Identify which cell holds the provided text, then report its [x, y] central coordinate. 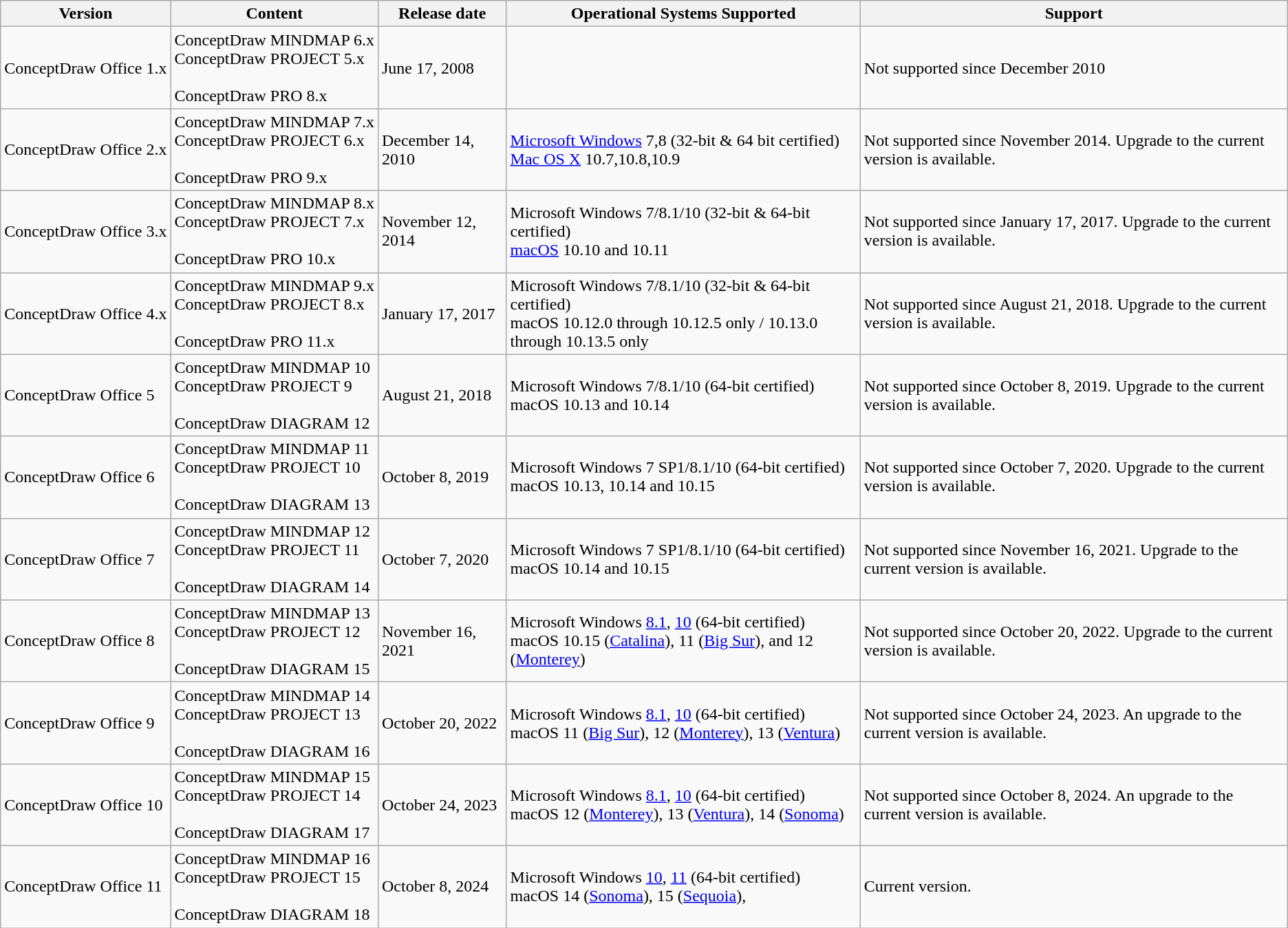
ConceptDraw Office 10 [85, 805]
Not supported since October 24, 2023. An upgrade to the current version is available. [1073, 722]
ConceptDraw MINDMAP 15ConceptDraw PROJECT 14ConceptDraw DIAGRAM 17 [274, 805]
Not supported since November 16, 2021. Upgrade to the current version is available. [1073, 559]
August 21, 2018 [442, 395]
ConceptDraw Office 11 [85, 886]
Not supported since October 7, 2020. Upgrade to the current version is available. [1073, 477]
ConceptDraw MINDMAP 11ConceptDraw PROJECT 10ConceptDraw DIAGRAM 13 [274, 477]
Content [274, 14]
ConceptDraw Office 2.x [85, 150]
ConceptDraw Office 8 [85, 641]
Microsoft Windows 8.1, 10 (64-bit certified)macOS 11 (Big Sur), 12 (Monterey), 13 (Ventura) [683, 722]
Microsoft Windows 8.1, 10 (64-bit certified)macOS 10.15 (Catalina), 11 (Big Sur), and 12 (Monterey) [683, 641]
Microsoft Windows 10, 11 (64-bit certified)macOS 14 (Sonoma), 15 (Sequoia), [683, 886]
Current version. [1073, 886]
January 17, 2017 [442, 314]
Microsoft Windows 8.1, 10 (64-bit certified)macOS 12 (Monterey), 13 (Ventura), 14 (Sonoma) [683, 805]
ConceptDraw MINDMAP 8.xConceptDraw PROJECT 7.xConceptDraw PRO 10.x [274, 231]
ConceptDraw Office 1.x [85, 67]
October 20, 2022 [442, 722]
ConceptDraw Office 3.x [85, 231]
ConceptDraw Office 4.x [85, 314]
Microsoft Windows 7/8.1/10 (32-bit & 64-bit certified)macOS 10.10 and 10.11 [683, 231]
December 14, 2010 [442, 150]
June 17, 2008 [442, 67]
ConceptDraw Office 5 [85, 395]
Not supported since December 2010 [1073, 67]
Not supported since October 8, 2024. An upgrade to the current version is available. [1073, 805]
ConceptDraw Office 7 [85, 559]
Not supported since January 17, 2017. Upgrade to the current version is available. [1073, 231]
Release date [442, 14]
ConceptDraw MINDMAP 12ConceptDraw PROJECT 11ConceptDraw DIAGRAM 14 [274, 559]
Not supported since October 8, 2019. Upgrade to the current version is available. [1073, 395]
Version [85, 14]
ConceptDraw MINDMAP 7.xConceptDraw PROJECT 6.xConceptDraw PRO 9.x [274, 150]
ConceptDraw MINDMAP 10ConceptDraw PROJECT 9ConceptDraw DIAGRAM 12 [274, 395]
Microsoft Windows 7 SP1/8.1/10 (64-bit certified)macOS 10.13, 10.14 and 10.15 [683, 477]
October 8, 2024 [442, 886]
Microsoft Windows 7/8.1/10 (32-bit & 64-bit certified)macOS 10.12.0 through 10.12.5 only / 10.13.0 through 10.13.5 only [683, 314]
Microsoft Windows 7,8 (32-bit & 64 bit certified)Mac OS X 10.7,10.8,10.9 [683, 150]
Microsoft Windows 7 SP1/8.1/10 (64-bit certified)macOS 10.14 and 10.15 [683, 559]
ConceptDraw MINDMAP 13ConceptDraw PROJECT 12ConceptDraw DIAGRAM 15 [274, 641]
November 12, 2014 [442, 231]
ConceptDraw MINDMAP 9.xConceptDraw PROJECT 8.xConceptDraw PRO 11.x [274, 314]
Not supported since August 21, 2018. Upgrade to the current version is available. [1073, 314]
October 7, 2020 [442, 559]
ConceptDraw Office 6 [85, 477]
Microsoft Windows 7/8.1/10 (64-bit certified)macOS 10.13 and 10.14 [683, 395]
Not supported since November 2014. Upgrade to the current version is available. [1073, 150]
Operational Systems Supported [683, 14]
October 24, 2023 [442, 805]
November 16, 2021 [442, 641]
October 8, 2019 [442, 477]
Not supported since October 20, 2022. Upgrade to the current version is available. [1073, 641]
ConceptDraw Office 9 [85, 722]
ConceptDraw MINDMAP 6.xConceptDraw PROJECT 5.xConceptDraw PRO 8.x [274, 67]
Support [1073, 14]
ConceptDraw MINDMAP 16ConceptDraw PROJECT 15ConceptDraw DIAGRAM 18 [274, 886]
ConceptDraw MINDMAP 14ConceptDraw PROJECT 13ConceptDraw DIAGRAM 16 [274, 722]
